Output the [x, y] coordinate of the center of the cell containing the given text.  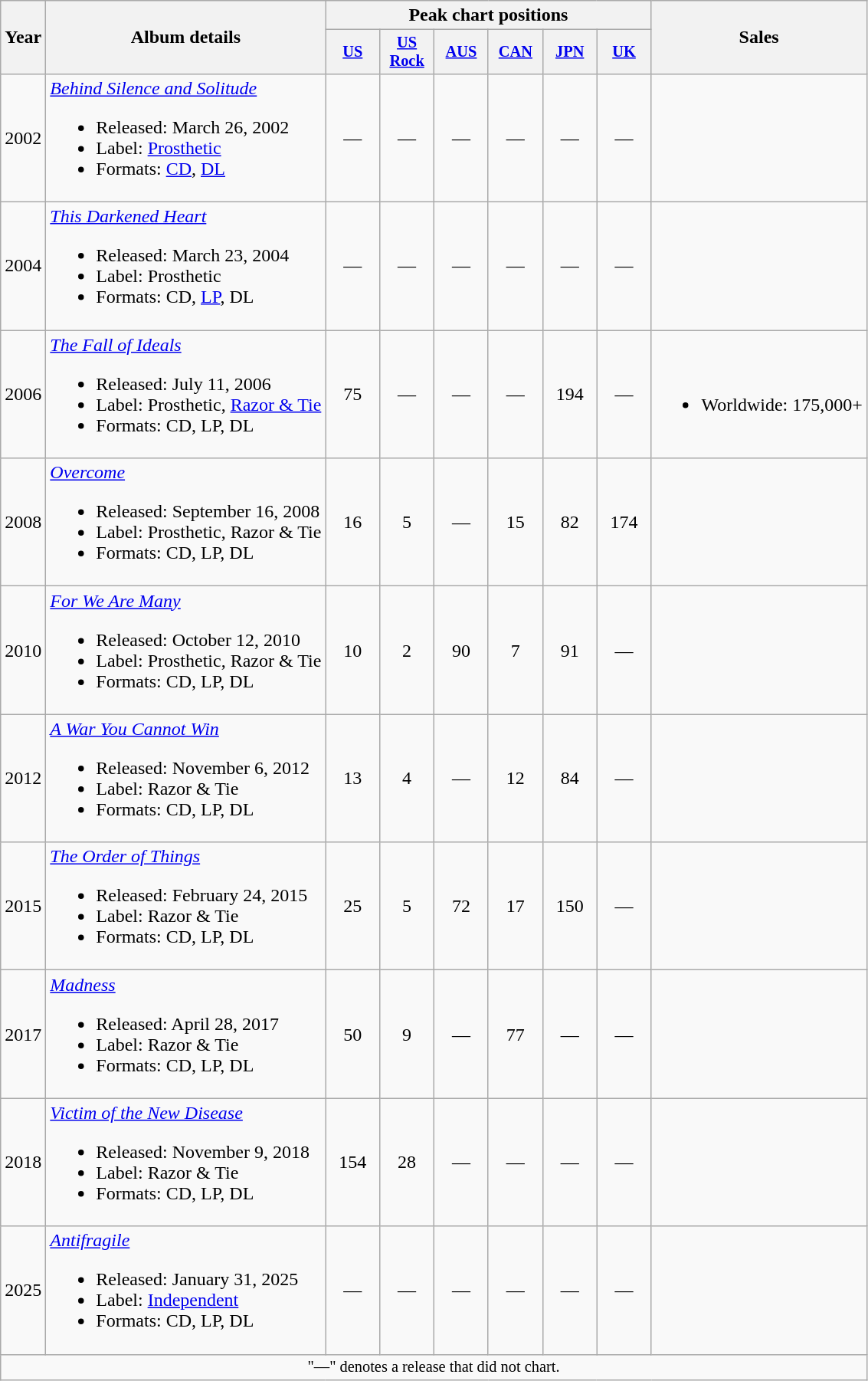
12 [515, 779]
75 [352, 394]
4 [408, 779]
OvercomeReleased: September 16, 2008Label: Prosthetic, Razor & TieFormats: CD, LP, DL [185, 523]
28 [408, 1162]
AUS [461, 52]
2017 [23, 1035]
The Fall of IdealsReleased: July 11, 2006Label: Prosthetic, Razor & TieFormats: CD, LP, DL [185, 394]
10 [352, 650]
2 [408, 650]
15 [515, 523]
13 [352, 779]
150 [570, 906]
90 [461, 650]
Victim of the New DiseaseReleased: November 9, 2018Label: Razor & TieFormats: CD, LP, DL [185, 1162]
7 [515, 650]
2012 [23, 779]
9 [408, 1035]
Behind Silence and SolitudeReleased: March 26, 2002Label: ProstheticFormats: CD, DL [185, 138]
2002 [23, 138]
AntifragileReleased: January 31, 2025Label: IndependentFormats: CD, LP, DL [185, 1291]
2008 [23, 523]
UK [624, 52]
2018 [23, 1162]
For We Are ManyReleased: October 12, 2010Label: Prosthetic, Razor & TieFormats: CD, LP, DL [185, 650]
"—" denotes a release that did not chart. [434, 1367]
USRock [408, 52]
194 [570, 394]
2004 [23, 267]
JPN [570, 52]
Album details [185, 38]
A War You Cannot WinReleased: November 6, 2012Label: Razor & TieFormats: CD, LP, DL [185, 779]
Worldwide: 175,000+ [758, 394]
84 [570, 779]
77 [515, 1035]
82 [570, 523]
Peak chart positions [489, 15]
91 [570, 650]
MadnessReleased: April 28, 2017Label: Razor & TieFormats: CD, LP, DL [185, 1035]
16 [352, 523]
2010 [23, 650]
174 [624, 523]
US [352, 52]
154 [352, 1162]
This Darkened HeartReleased: March 23, 2004Label: ProstheticFormats: CD, LP, DL [185, 267]
17 [515, 906]
Sales [758, 38]
Year [23, 38]
2015 [23, 906]
2025 [23, 1291]
25 [352, 906]
CAN [515, 52]
50 [352, 1035]
The Order of ThingsReleased: February 24, 2015Label: Razor & TieFormats: CD, LP, DL [185, 906]
2006 [23, 394]
72 [461, 906]
